Find where the given text appears and provide that cell's center as [X, Y] coordinate. 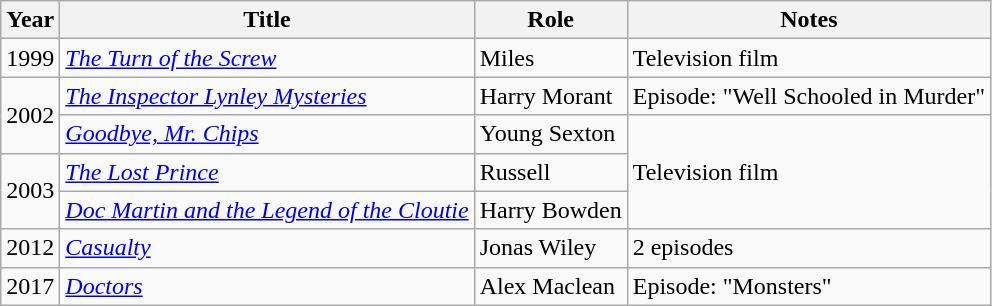
The Inspector Lynley Mysteries [267, 96]
Notes [808, 20]
The Lost Prince [267, 172]
Doctors [267, 286]
The Turn of the Screw [267, 58]
Title [267, 20]
2003 [30, 191]
Goodbye, Mr. Chips [267, 134]
2002 [30, 115]
1999 [30, 58]
Harry Bowden [550, 210]
Miles [550, 58]
Episode: "Monsters" [808, 286]
Episode: "Well Schooled in Murder" [808, 96]
Russell [550, 172]
Young Sexton [550, 134]
2017 [30, 286]
Role [550, 20]
Alex Maclean [550, 286]
Casualty [267, 248]
2012 [30, 248]
Doc Martin and the Legend of the Cloutie [267, 210]
2 episodes [808, 248]
Year [30, 20]
Jonas Wiley [550, 248]
Harry Morant [550, 96]
